For the text-containing cell, return its midpoint in [X, Y] coordinate format. 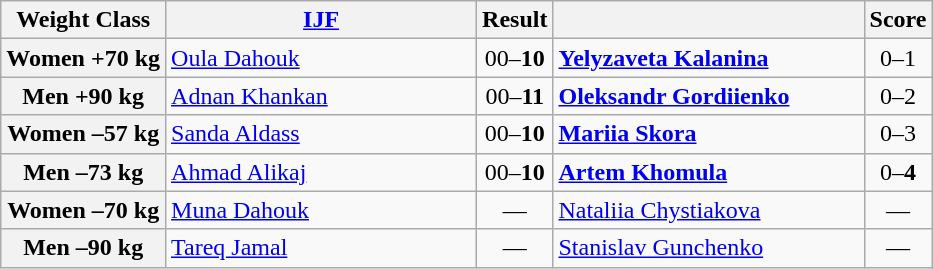
Yelyzaveta Kalanina [708, 58]
Men –73 kg [84, 172]
Men –90 kg [84, 248]
Muna Dahouk [322, 210]
IJF [322, 20]
Oleksandr Gordiienko [708, 96]
Stanislav Gunchenko [708, 248]
Women –57 kg [84, 134]
Result [515, 20]
Oula Dahouk [322, 58]
Weight Class [84, 20]
0–4 [898, 172]
0–3 [898, 134]
00–11 [515, 96]
Nataliia Chystiakova [708, 210]
Mariia Skora [708, 134]
Artem Khomula [708, 172]
Women +70 kg [84, 58]
Women –70 kg [84, 210]
0–2 [898, 96]
0–1 [898, 58]
Men +90 kg [84, 96]
Tareq Jamal [322, 248]
Score [898, 20]
Ahmad Alikaj [322, 172]
Sanda Aldass [322, 134]
Adnan Khankan [322, 96]
